Determine the (X, Y) coordinate at the center of the cell enclosing the given text.  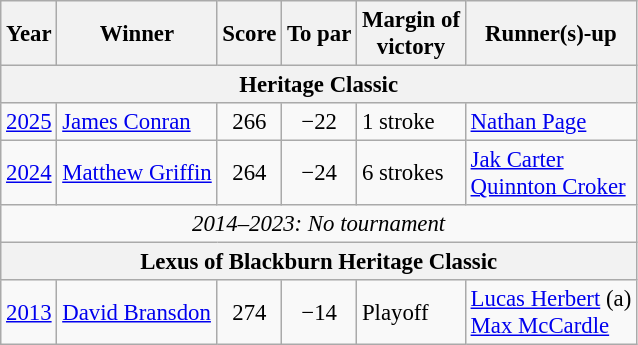
Playoff (412, 312)
Margin ofvictory (412, 34)
Matthew Griffin (137, 174)
266 (250, 122)
2013 (29, 312)
2024 (29, 174)
−22 (320, 122)
Jak Carter Quinnton Croker (550, 174)
David Bransdon (137, 312)
Lucas Herbert (a) Max McCardle (550, 312)
James Conran (137, 122)
2014–2023: No tournament (319, 224)
6 strokes (412, 174)
Winner (137, 34)
Runner(s)-up (550, 34)
Year (29, 34)
−14 (320, 312)
2025 (29, 122)
1 stroke (412, 122)
Score (250, 34)
Heritage Classic (319, 85)
Lexus of Blackburn Heritage Classic (319, 262)
274 (250, 312)
Nathan Page (550, 122)
264 (250, 174)
−24 (320, 174)
To par (320, 34)
